For the text-containing cell, return its midpoint in (X, Y) coordinate format. 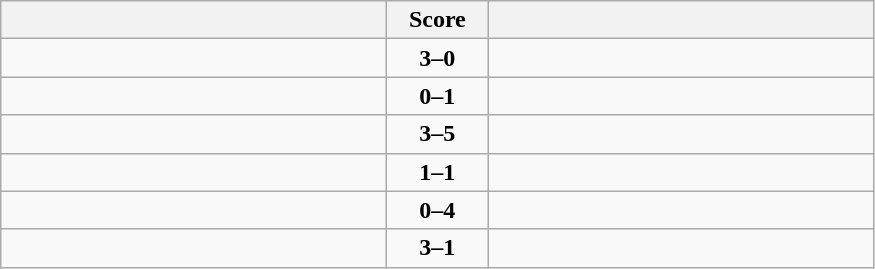
Score (438, 20)
1–1 (438, 172)
3–5 (438, 134)
0–4 (438, 210)
3–1 (438, 248)
0–1 (438, 96)
3–0 (438, 58)
